Return the (x, y) coordinate for the center point of the cell that contains the specified text.  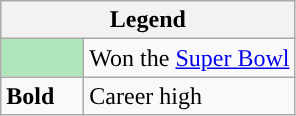
Won the Super Bowl (190, 58)
Legend (148, 20)
Bold (42, 96)
Career high (190, 96)
